Extract the [x, y] coordinate from the center of the cell holding the provided text.  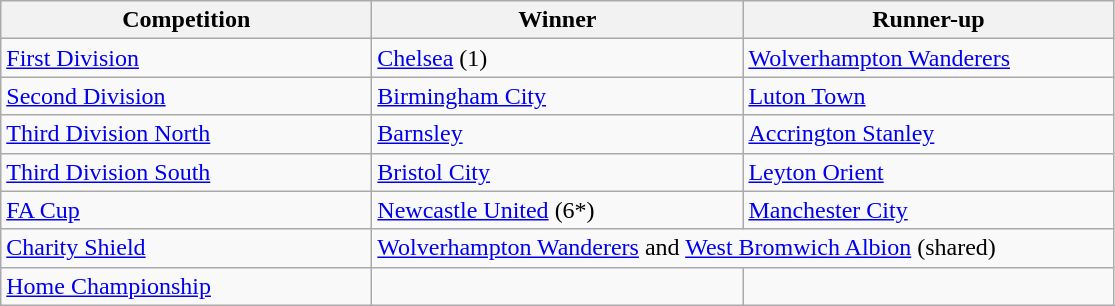
Bristol City [558, 172]
Home Championship [186, 286]
Leyton Orient [928, 172]
Barnsley [558, 134]
Wolverhampton Wanderers and West Bromwich Albion (shared) [743, 248]
Manchester City [928, 210]
Wolverhampton Wanderers [928, 58]
Chelsea (1) [558, 58]
Newcastle United (6*) [558, 210]
Charity Shield [186, 248]
Accrington Stanley [928, 134]
Birmingham City [558, 96]
First Division [186, 58]
Luton Town [928, 96]
Second Division [186, 96]
FA Cup [186, 210]
Runner-up [928, 20]
Winner [558, 20]
Third Division South [186, 172]
Competition [186, 20]
Third Division North [186, 134]
